Scan for the cell matching the given text and deliver its [X, Y] coordinate at center. 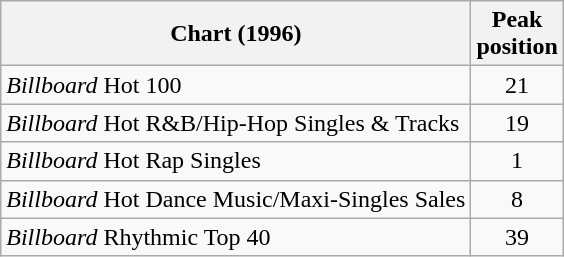
Billboard Hot R&B/Hip-Hop Singles & Tracks [236, 123]
19 [517, 123]
8 [517, 199]
Billboard Hot Dance Music/Maxi-Singles Sales [236, 199]
Billboard Hot 100 [236, 85]
39 [517, 237]
Peakposition [517, 34]
Billboard Rhythmic Top 40 [236, 237]
Billboard Hot Rap Singles [236, 161]
1 [517, 161]
21 [517, 85]
Chart (1996) [236, 34]
